Provide the (X, Y) coordinate of the cell's center where the given text is located.  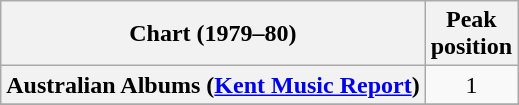
1 (471, 85)
Australian Albums (Kent Music Report) (213, 85)
Peakposition (471, 34)
Chart (1979–80) (213, 34)
